Return [x, y] of the center of cell containing provided text 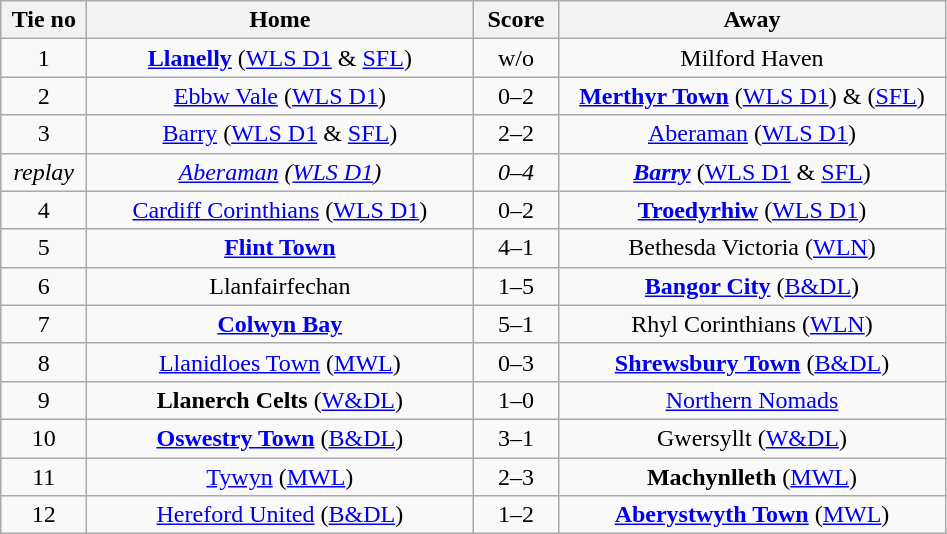
Northern Nomads [752, 400]
Aberystwyth Town (MWL) [752, 515]
Score [516, 20]
Gwersyllt (W&DL) [752, 438]
10 [44, 438]
Rhyl Corinthians (WLN) [752, 324]
5–1 [516, 324]
2 [44, 96]
8 [44, 362]
Bangor City (B&DL) [752, 286]
Oswestry Town (B&DL) [280, 438]
Llanfairfechan [280, 286]
3 [44, 134]
Milford Haven [752, 58]
Flint Town [280, 248]
Machynlleth (MWL) [752, 477]
Ebbw Vale (WLS D1) [280, 96]
3–1 [516, 438]
Colwyn Bay [280, 324]
1–2 [516, 515]
1 [44, 58]
12 [44, 515]
7 [44, 324]
Llanelly (WLS D1 & SFL) [280, 58]
Llanerch Celts (W&DL) [280, 400]
Tywyn (MWL) [280, 477]
5 [44, 248]
6 [44, 286]
w/o [516, 58]
9 [44, 400]
Shrewsbury Town (B&DL) [752, 362]
0–4 [516, 172]
11 [44, 477]
Tie no [44, 20]
4 [44, 210]
replay [44, 172]
1–0 [516, 400]
Troedyrhiw (WLS D1) [752, 210]
0–3 [516, 362]
Bethesda Victoria (WLN) [752, 248]
1–5 [516, 286]
Hereford United (B&DL) [280, 515]
Cardiff Corinthians (WLS D1) [280, 210]
Home [280, 20]
4–1 [516, 248]
Merthyr Town (WLS D1) & (SFL) [752, 96]
2–2 [516, 134]
2–3 [516, 477]
Llanidloes Town (MWL) [280, 362]
Away [752, 20]
